Search for the cell housing the specified text and yield its [x, y] center coordinate. 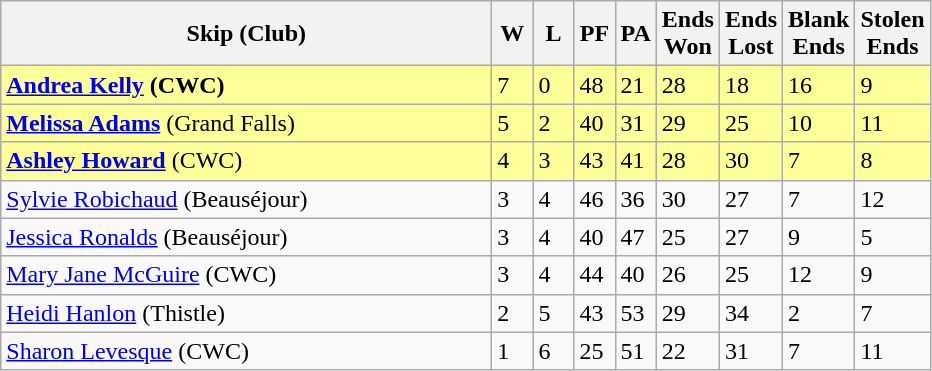
Jessica Ronalds (Beauséjour) [246, 237]
34 [750, 313]
8 [892, 161]
L [554, 34]
36 [636, 199]
Heidi Hanlon (Thistle) [246, 313]
Mary Jane McGuire (CWC) [246, 275]
PA [636, 34]
W [512, 34]
Stolen Ends [892, 34]
Ashley Howard (CWC) [246, 161]
1 [512, 351]
Blank Ends [819, 34]
16 [819, 85]
48 [594, 85]
21 [636, 85]
Ends Lost [750, 34]
PF [594, 34]
6 [554, 351]
22 [688, 351]
Skip (Club) [246, 34]
10 [819, 123]
51 [636, 351]
Sharon Levesque (CWC) [246, 351]
41 [636, 161]
18 [750, 85]
Sylvie Robichaud (Beauséjour) [246, 199]
26 [688, 275]
44 [594, 275]
Ends Won [688, 34]
0 [554, 85]
Andrea Kelly (CWC) [246, 85]
46 [594, 199]
47 [636, 237]
53 [636, 313]
Melissa Adams (Grand Falls) [246, 123]
